Locate the cell with the specified text and output its [x, y] center coordinate. 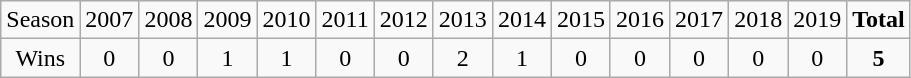
2010 [286, 20]
2013 [462, 20]
Season [40, 20]
2014 [522, 20]
Wins [40, 58]
5 [879, 58]
2012 [404, 20]
Total [879, 20]
2009 [228, 20]
2016 [640, 20]
2007 [110, 20]
2017 [700, 20]
2018 [758, 20]
2008 [168, 20]
2 [462, 58]
2019 [818, 20]
2011 [345, 20]
2015 [580, 20]
